Find where the given text appears and provide that cell's center as (X, Y) coordinate. 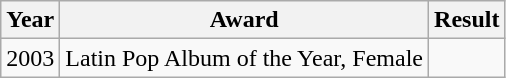
Result (467, 20)
Year (30, 20)
2003 (30, 58)
Latin Pop Album of the Year, Female (244, 58)
Award (244, 20)
